From the cell containing the given text, extract its center point as [X, Y] coordinate. 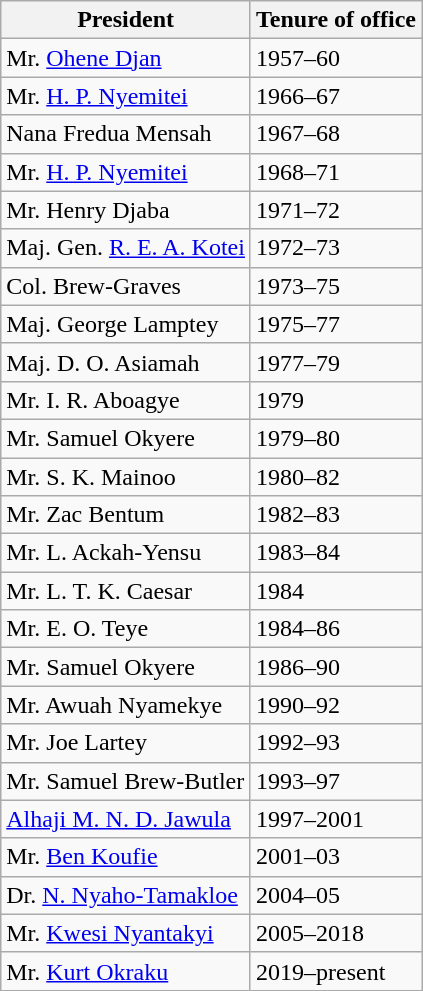
Mr. Joe Lartey [126, 743]
1979 [336, 400]
Mr. Kwesi Nyantakyi [126, 933]
1971–72 [336, 210]
President [126, 20]
Maj. George Lamptey [126, 324]
Mr. L. Ackah-Yensu [126, 553]
Mr. Kurt Okraku [126, 971]
Dr. N. Nyaho-Tamakloe [126, 895]
Mr. S. K. Mainoo [126, 477]
1968–71 [336, 172]
Mr. Ben Koufie [126, 857]
2004–05 [336, 895]
Col. Brew-Graves [126, 286]
1992–93 [336, 743]
1967–68 [336, 134]
Mr. Henry Djaba [126, 210]
2019–present [336, 971]
Mr. Zac Bentum [126, 515]
Tenure of office [336, 20]
1975–77 [336, 324]
1966–67 [336, 96]
1979–80 [336, 438]
Mr. I. R. Aboagye [126, 400]
Alhaji M. N. D. Jawula [126, 819]
1990–92 [336, 705]
1984–86 [336, 629]
2005–2018 [336, 933]
Maj. Gen. R. E. A. Kotei [126, 248]
1957–60 [336, 58]
Mr. Awuah Nyamekye [126, 705]
Mr. Samuel Brew-Butler [126, 781]
1973–75 [336, 286]
Mr. E. O. Teye [126, 629]
1983–84 [336, 553]
Nana Fredua Mensah [126, 134]
1993–97 [336, 781]
1986–90 [336, 667]
1977–79 [336, 362]
Maj. D. O. Asiamah [126, 362]
Mr. Ohene Djan [126, 58]
1982–83 [336, 515]
2001–03 [336, 857]
1972–73 [336, 248]
1980–82 [336, 477]
1984 [336, 591]
1997–2001 [336, 819]
Mr. L. T. K. Caesar [126, 591]
